Scan for the cell matching the given text and deliver its (X, Y) coordinate at center. 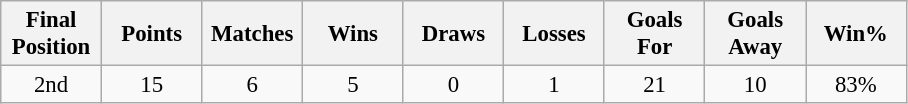
6 (252, 85)
Draws (454, 34)
Points (152, 34)
5 (354, 85)
0 (454, 85)
Goals For (654, 34)
Wins (354, 34)
2nd (52, 85)
21 (654, 85)
83% (856, 85)
Losses (554, 34)
Win% (856, 34)
Goals Away (756, 34)
15 (152, 85)
Matches (252, 34)
1 (554, 85)
10 (756, 85)
Final Position (52, 34)
